Pinpoint the cell where the given text exists, returning its [X, Y] midpoint coordinate. 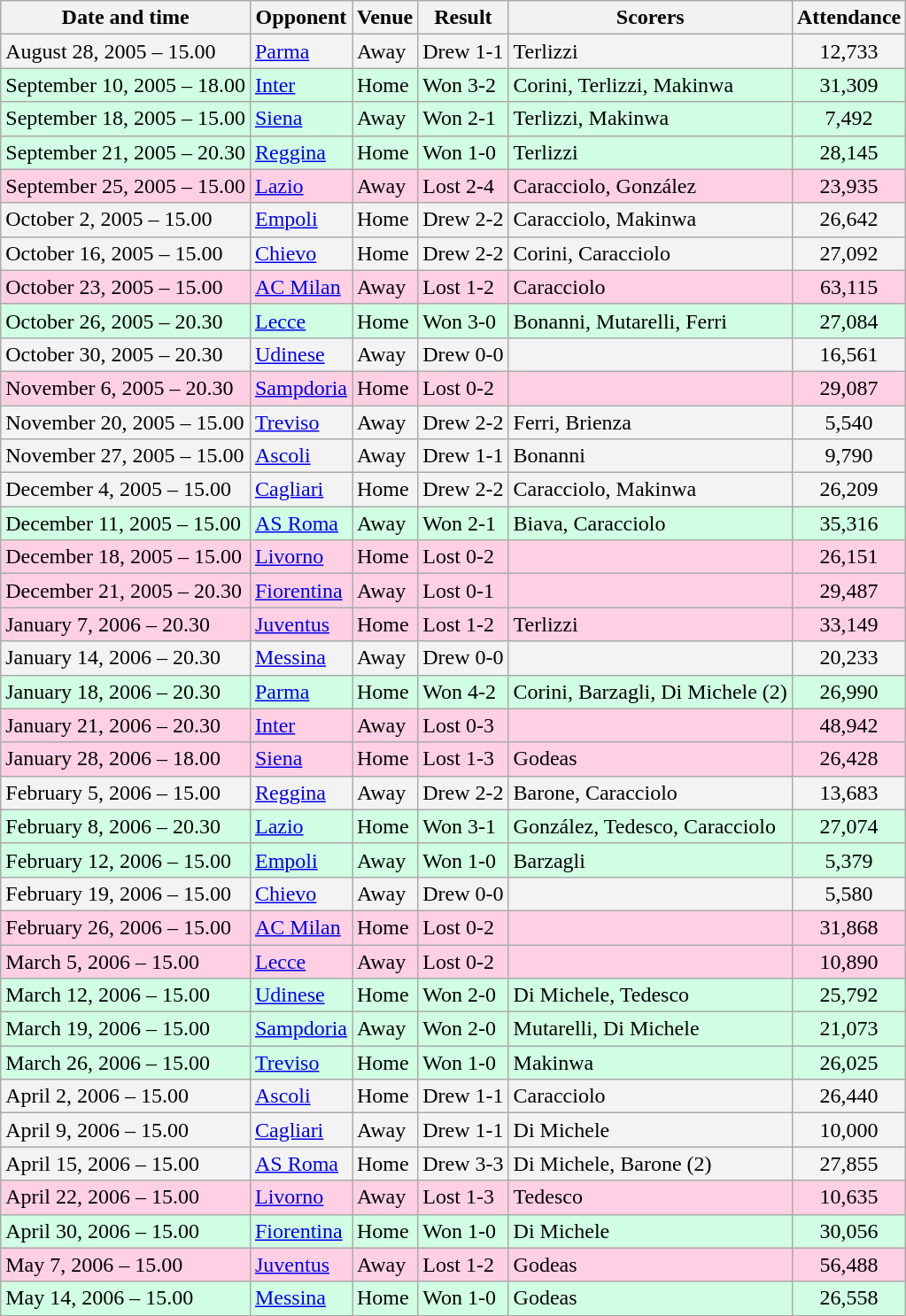
October 2, 2005 – 15.00 [126, 220]
10,890 [848, 961]
10,000 [848, 1130]
16,561 [848, 354]
5,379 [848, 860]
April 15, 2006 – 15.00 [126, 1164]
29,087 [848, 388]
Date and time [126, 18]
January 18, 2006 – 20.30 [126, 692]
35,316 [848, 523]
September 10, 2005 – 18.00 [126, 85]
November 6, 2005 – 20.30 [126, 388]
March 5, 2006 – 15.00 [126, 961]
Corini, Caracciolo [650, 253]
5,540 [848, 422]
Barzagli [650, 860]
Mutarelli, Di Michele [650, 1029]
27,074 [848, 826]
23,935 [848, 186]
28,145 [848, 152]
Lost 0-1 [463, 591]
April 30, 2006 – 15.00 [126, 1231]
September 25, 2005 – 15.00 [126, 186]
21,073 [848, 1029]
Bonanni [650, 456]
Won 3-2 [463, 85]
12,733 [848, 51]
February 12, 2006 – 15.00 [126, 860]
Opponent [301, 18]
25,792 [848, 995]
13,683 [848, 793]
33,149 [848, 624]
26,642 [848, 220]
Biava, Caracciolo [650, 523]
63,115 [848, 287]
5,580 [848, 894]
7,492 [848, 119]
Corini, Terlizzi, Makinwa [650, 85]
Lost 0-3 [463, 725]
Scorers [650, 18]
December 18, 2005 – 15.00 [126, 557]
30,056 [848, 1231]
January 21, 2006 – 20.30 [126, 725]
9,790 [848, 456]
Caracciolo, González [650, 186]
26,151 [848, 557]
September 21, 2005 – 20.30 [126, 152]
Won 3-1 [463, 826]
May 7, 2006 – 15.00 [126, 1265]
Won 3-0 [463, 321]
Bonanni, Mutarelli, Ferri [650, 321]
November 27, 2005 – 15.00 [126, 456]
29,487 [848, 591]
27,092 [848, 253]
20,233 [848, 658]
27,084 [848, 321]
March 12, 2006 – 15.00 [126, 995]
26,209 [848, 490]
May 14, 2006 – 15.00 [126, 1298]
Venue [385, 18]
Di Michele, Barone (2) [650, 1164]
March 26, 2006 – 15.00 [126, 1063]
26,990 [848, 692]
February 26, 2006 – 15.00 [126, 927]
December 21, 2005 – 20.30 [126, 591]
February 19, 2006 – 15.00 [126, 894]
26,025 [848, 1063]
October 23, 2005 – 15.00 [126, 287]
56,488 [848, 1265]
September 18, 2005 – 15.00 [126, 119]
February 5, 2006 – 15.00 [126, 793]
48,942 [848, 725]
Ferri, Brienza [650, 422]
March 19, 2006 – 15.00 [126, 1029]
10,635 [848, 1197]
26,428 [848, 759]
Corini, Barzagli, Di Michele (2) [650, 692]
Terlizzi, Makinwa [650, 119]
Attendance [848, 18]
April 9, 2006 – 15.00 [126, 1130]
Drew 3-3 [463, 1164]
Di Michele, Tedesco [650, 995]
Makinwa [650, 1063]
27,855 [848, 1164]
Lost 2-4 [463, 186]
Result [463, 18]
October 30, 2005 – 20.30 [126, 354]
October 16, 2005 – 15.00 [126, 253]
Tedesco [650, 1197]
26,558 [848, 1298]
Barone, Caracciolo [650, 793]
January 7, 2006 – 20.30 [126, 624]
Won 4-2 [463, 692]
January 28, 2006 – 18.00 [126, 759]
December 4, 2005 – 15.00 [126, 490]
February 8, 2006 – 20.30 [126, 826]
González, Tedesco, Caracciolo [650, 826]
26,440 [848, 1096]
October 26, 2005 – 20.30 [126, 321]
April 2, 2006 – 15.00 [126, 1096]
November 20, 2005 – 15.00 [126, 422]
31,868 [848, 927]
August 28, 2005 – 15.00 [126, 51]
January 14, 2006 – 20.30 [126, 658]
December 11, 2005 – 15.00 [126, 523]
April 22, 2006 – 15.00 [126, 1197]
31,309 [848, 85]
